Provide the [x, y] coordinate of the cell's center where the given text is located.  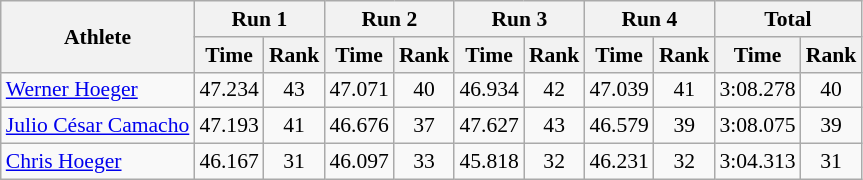
3:08.278 [757, 90]
47.234 [228, 90]
Athlete [98, 36]
3:08.075 [757, 126]
Julio César Camacho [98, 126]
46.934 [488, 90]
46.579 [618, 126]
47.627 [488, 126]
42 [554, 90]
Run 1 [259, 19]
46.167 [228, 162]
47.071 [358, 90]
46.676 [358, 126]
37 [424, 126]
Run 3 [519, 19]
Werner Hoeger [98, 90]
Total [788, 19]
46.231 [618, 162]
Run 4 [649, 19]
47.039 [618, 90]
Run 2 [389, 19]
47.193 [228, 126]
46.097 [358, 162]
45.818 [488, 162]
3:04.313 [757, 162]
Chris Hoeger [98, 162]
33 [424, 162]
